Pinpoint the cell where the given text exists, returning its [x, y] midpoint coordinate. 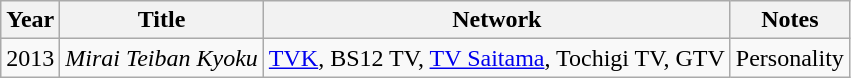
Mirai Teiban Kyoku [162, 58]
2013 [30, 58]
Year [30, 20]
TVK, BS12 TV, TV Saitama, Tochigi TV, GTV [496, 58]
Title [162, 20]
Notes [790, 20]
Personality [790, 58]
Network [496, 20]
